Return (X, Y) of the center of cell containing provided text 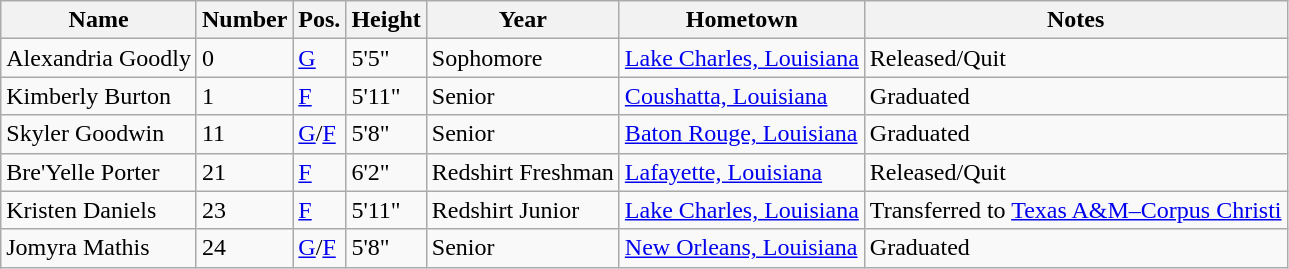
Baton Rouge, Louisiana (742, 134)
Kimberly Burton (99, 96)
0 (244, 58)
Transferred to Texas A&M–Corpus Christi (1076, 210)
1 (244, 96)
Notes (1076, 20)
6'2" (386, 172)
Sophomore (522, 58)
G (320, 58)
Name (99, 20)
24 (244, 248)
Height (386, 20)
Skyler Goodwin (99, 134)
21 (244, 172)
Redshirt Junior (522, 210)
Alexandria Goodly (99, 58)
23 (244, 210)
11 (244, 134)
Jomyra Mathis (99, 248)
New Orleans, Louisiana (742, 248)
Bre'Yelle Porter (99, 172)
Year (522, 20)
Pos. (320, 20)
Hometown (742, 20)
Lafayette, Louisiana (742, 172)
Number (244, 20)
5'5" (386, 58)
Redshirt Freshman (522, 172)
Coushatta, Louisiana (742, 96)
Kristen Daniels (99, 210)
